From the cell containing the given text, extract its center point as [x, y] coordinate. 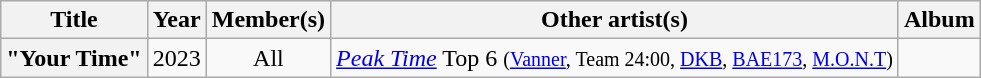
Peak Time Top 6 (Vanner, Team 24:00, DKB, BAE173, M.O.N.T) [615, 58]
Title [74, 20]
All [268, 58]
"Your Time" [74, 58]
Year [176, 20]
Other artist(s) [615, 20]
Member(s) [268, 20]
2023 [176, 58]
Album [939, 20]
